Identify which cell holds the provided text, then report its (X, Y) central coordinate. 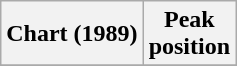
Chart (1989) (72, 34)
Peakposition (189, 34)
